Pinpoint the cell where the given text exists, returning its [X, Y] midpoint coordinate. 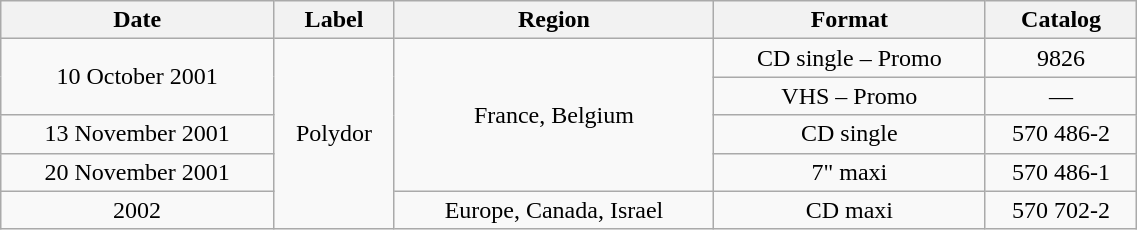
9826 [1061, 58]
570 702-2 [1061, 210]
VHS – Promo [849, 96]
CD maxi [849, 210]
Europe, Canada, Israel [554, 210]
Format [849, 20]
2002 [138, 210]
France, Belgium [554, 115]
Date [138, 20]
Catalog [1061, 20]
7" maxi [849, 172]
CD single [849, 134]
10 October 2001 [138, 77]
570 486-1 [1061, 172]
CD single – Promo [849, 58]
Polydor [334, 134]
Region [554, 20]
570 486-2 [1061, 134]
Label [334, 20]
13 November 2001 [138, 134]
— [1061, 96]
20 November 2001 [138, 172]
